Determine the (x, y) coordinate at the center of the cell enclosing the given text.  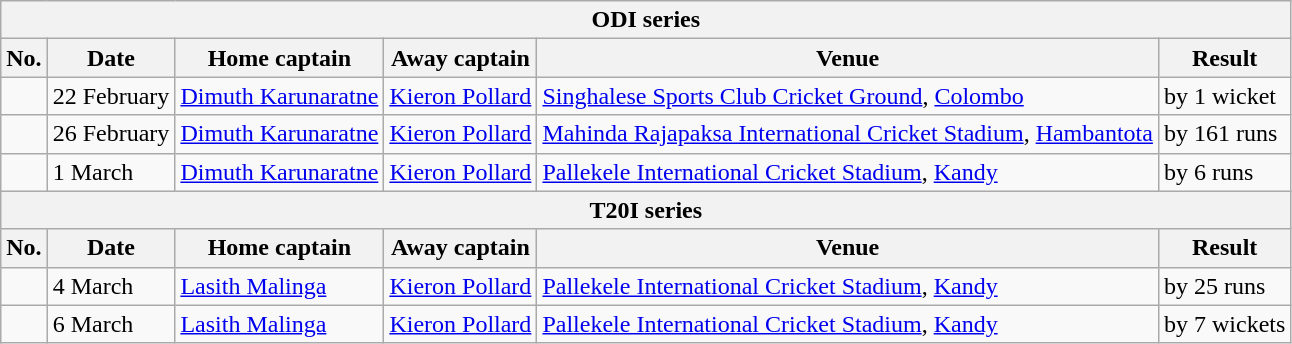
Singhalese Sports Club Cricket Ground, Colombo (848, 96)
by 161 runs (1224, 134)
by 7 wickets (1224, 324)
by 6 runs (1224, 172)
by 25 runs (1224, 286)
26 February (111, 134)
by 1 wicket (1224, 96)
22 February (111, 96)
T20I series (646, 210)
Mahinda Rajapaksa International Cricket Stadium, Hambantota (848, 134)
4 March (111, 286)
ODI series (646, 20)
6 March (111, 324)
1 March (111, 172)
